Provide the [X, Y] coordinate of the cell's center where the given text is located.  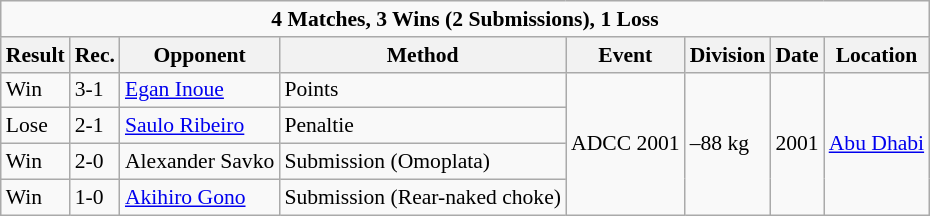
Egan Inoue [200, 90]
Opponent [200, 55]
Alexander Savko [200, 162]
Saulo Ribeiro [200, 126]
1-0 [95, 197]
Event [626, 55]
ADCC 2001 [626, 143]
Submission (Omoplata) [422, 162]
4 Matches, 3 Wins (2 Submissions), 1 Loss [465, 19]
Date [796, 55]
–88 kg [728, 143]
Lose [36, 126]
2001 [796, 143]
Method [422, 55]
Penaltie [422, 126]
Result [36, 55]
2-0 [95, 162]
2-1 [95, 126]
Akihiro Gono [200, 197]
Points [422, 90]
Location [876, 55]
Submission (Rear-naked choke) [422, 197]
Rec. [95, 55]
Division [728, 55]
3-1 [95, 90]
Abu Dhabi [876, 143]
